Return the (X, Y) coordinate for the center point of the cell that contains the specified text.  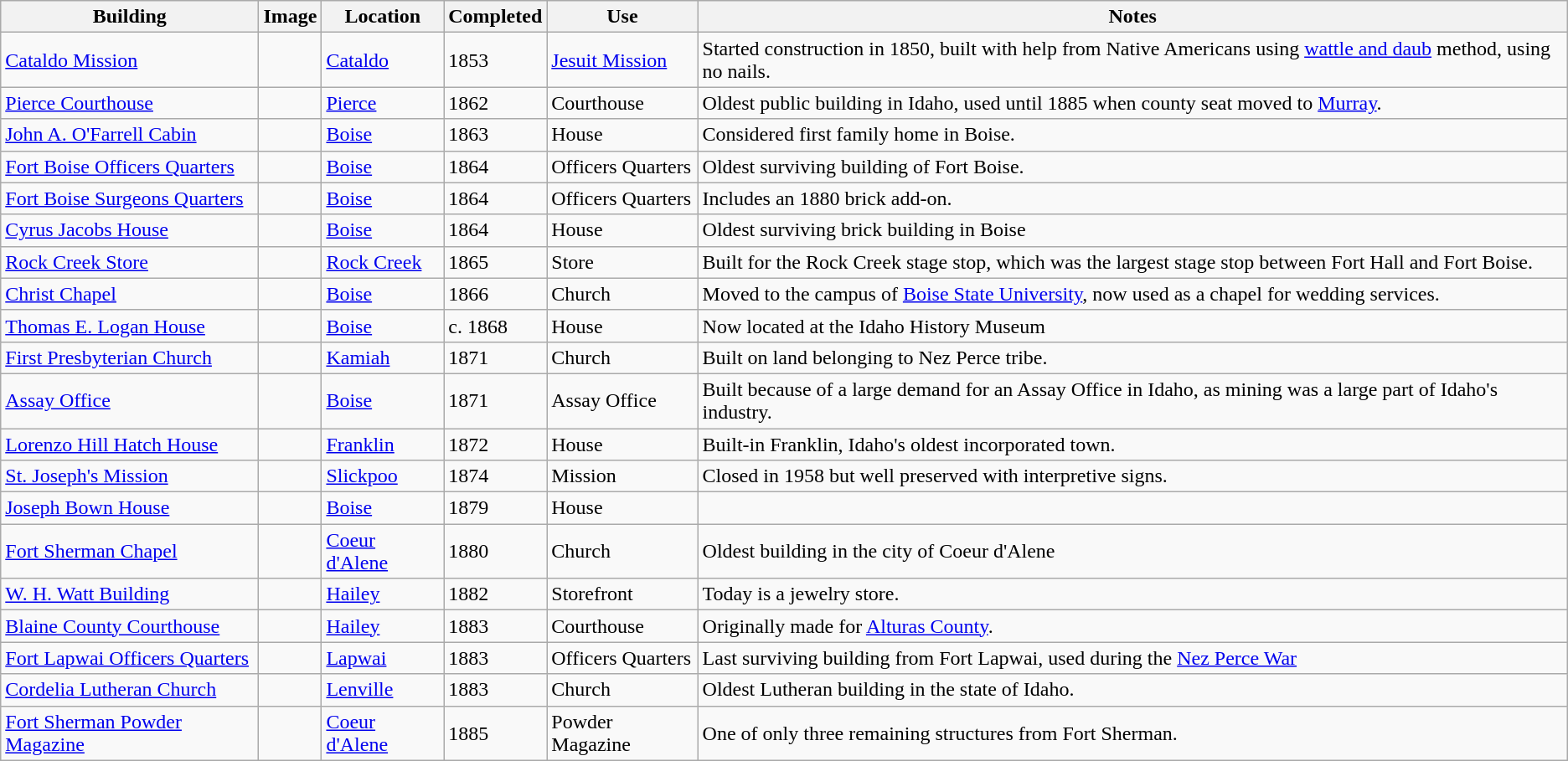
1874 (496, 476)
Cordelia Lutheran Church (130, 690)
First Presbyterian Church (130, 357)
1880 (496, 551)
Slickpoo (383, 476)
Oldest surviving brick building in Boise (1132, 230)
Built on land belonging to Nez Perce tribe. (1132, 357)
John A. O'Farrell Cabin (130, 135)
Store (622, 262)
Moved to the campus of Boise State University, now used as a chapel for wedding services. (1132, 294)
Built because of a large demand for an Assay Office in Idaho, as mining was a large part of Idaho's industry. (1132, 400)
Jesuit Mission (622, 60)
1865 (496, 262)
One of only three remaining structures from Fort Sherman. (1132, 733)
Pierce (383, 103)
Cyrus Jacobs House (130, 230)
Closed in 1958 but well preserved with interpretive signs. (1132, 476)
Cataldo (383, 60)
Fort Lapwai Officers Quarters (130, 658)
Fort Boise Officers Quarters (130, 167)
Use (622, 17)
Considered first family home in Boise. (1132, 135)
Thomas E. Logan House (130, 326)
Last surviving building from Fort Lapwai, used during the Nez Perce War (1132, 658)
1862 (496, 103)
1872 (496, 445)
Location (383, 17)
Notes (1132, 17)
1863 (496, 135)
Oldest Lutheran building in the state of Idaho. (1132, 690)
Originally made for Alturas County. (1132, 626)
Cataldo Mission (130, 60)
Storefront (622, 594)
W. H. Watt Building (130, 594)
c. 1868 (496, 326)
1882 (496, 594)
Kamiah (383, 357)
Today is a jewelry store. (1132, 594)
Fort Sherman Chapel (130, 551)
Joseph Bown House (130, 508)
Built-in Franklin, Idaho's oldest incorporated town. (1132, 445)
1885 (496, 733)
Image (290, 17)
Franklin (383, 445)
Mission (622, 476)
1879 (496, 508)
St. Joseph's Mission (130, 476)
Pierce Courthouse (130, 103)
Oldest public building in Idaho, used until 1885 when county seat moved to Murray. (1132, 103)
Rock Creek Store (130, 262)
Rock Creek (383, 262)
Started construction in 1850, built with help from Native Americans using wattle and daub method, using no nails. (1132, 60)
Lorenzo Hill Hatch House (130, 445)
Blaine County Courthouse (130, 626)
1853 (496, 60)
Fort Boise Surgeons Quarters (130, 198)
Lenville (383, 690)
Powder Magazine (622, 733)
Now located at the Idaho History Museum (1132, 326)
Includes an 1880 brick add-on. (1132, 198)
Oldest building in the city of Coeur d'Alene (1132, 551)
1866 (496, 294)
Completed (496, 17)
Built for the Rock Creek stage stop, which was the largest stage stop between Fort Hall and Fort Boise. (1132, 262)
Lapwai (383, 658)
Building (130, 17)
Fort Sherman Powder Magazine (130, 733)
Christ Chapel (130, 294)
Oldest surviving building of Fort Boise. (1132, 167)
